Output the (X, Y) coordinate of the center of the cell containing the given text.  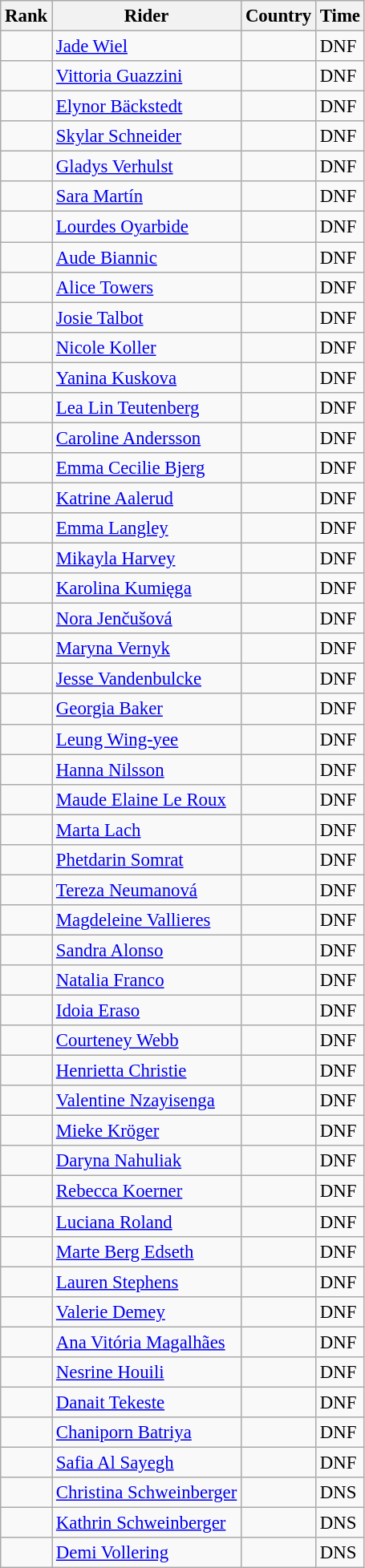
Alice Towers (147, 287)
Natalia Franco (147, 980)
Gladys Verhulst (147, 167)
Emma Langley (147, 528)
Rank (26, 16)
Marte Berg Edseth (147, 1251)
Georgia Baker (147, 709)
Ana Vitória Magalhães (147, 1342)
Jesse Vandenbulcke (147, 679)
Sandra Alonso (147, 950)
Lourdes Oyarbide (147, 227)
Lauren Stephens (147, 1282)
Nesrine Houili (147, 1372)
Josie Talbot (147, 317)
Time (340, 16)
Marta Lach (147, 830)
Chaniporn Batriya (147, 1433)
Daryna Nahuliak (147, 1162)
Tereza Neumanová (147, 890)
Aude Biannic (147, 257)
Vittoria Guazzini (147, 76)
Mikayla Harvey (147, 559)
Magdeleine Vallieres (147, 920)
Nora Jenčušová (147, 619)
Valentine Nzayisenga (147, 1101)
Country (279, 16)
Lea Lin Teutenberg (147, 408)
Demi Vollering (147, 1553)
Nicole Koller (147, 347)
Valerie Demey (147, 1311)
Katrine Aalerud (147, 498)
Maude Elaine Le Roux (147, 799)
Danait Tekeste (147, 1402)
Luciana Roland (147, 1222)
Safia Al Sayegh (147, 1462)
Karolina Kumięga (147, 588)
Hanna Nilsson (147, 770)
Rider (147, 16)
Kathrin Schweinberger (147, 1523)
Phetdarin Somrat (147, 860)
Yanina Kuskova (147, 378)
Emma Cecilie Bjerg (147, 468)
Henrietta Christie (147, 1071)
Jade Wiel (147, 46)
Courteney Webb (147, 1041)
Christina Schweinberger (147, 1493)
Leung Wing-yee (147, 739)
Idoia Eraso (147, 1011)
Mieke Kröger (147, 1131)
Caroline Andersson (147, 438)
Elynor Bäckstedt (147, 107)
Rebecca Koerner (147, 1191)
Maryna Vernyk (147, 649)
Skylar Schneider (147, 136)
Sara Martín (147, 196)
